Capture the cell that displays the provided text and extract its [X, Y] central coordinate. 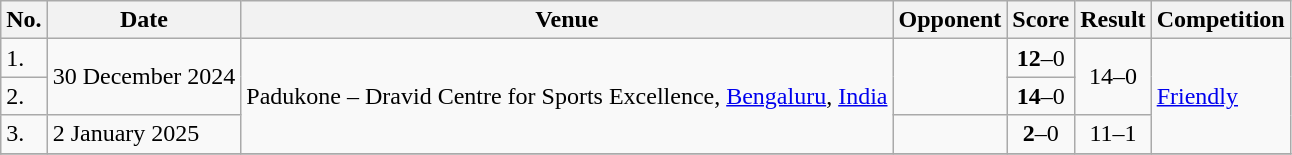
Competition [1220, 20]
11–1 [1113, 134]
12–0 [1041, 58]
2 January 2025 [144, 134]
No. [24, 20]
Padukone – Dravid Centre for Sports Excellence, Bengaluru, India [567, 96]
Result [1113, 20]
1. [24, 58]
Score [1041, 20]
Opponent [950, 20]
30 December 2024 [144, 77]
3. [24, 134]
2–0 [1041, 134]
Friendly [1220, 96]
Venue [567, 20]
Date [144, 20]
2. [24, 96]
